Scan for the cell matching the given text and deliver its [X, Y] coordinate at center. 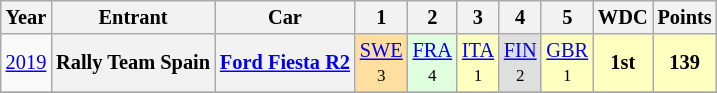
ITA1 [478, 63]
1 [382, 17]
Car [285, 17]
4 [520, 17]
FRA4 [432, 63]
WDC [623, 17]
Rally Team Spain [133, 63]
FIN2 [520, 63]
3 [478, 17]
2 [432, 17]
SWE3 [382, 63]
2019 [26, 63]
Entrant [133, 17]
Points [685, 17]
5 [567, 17]
1st [623, 63]
Year [26, 17]
139 [685, 63]
Ford Fiesta R2 [285, 63]
GBR1 [567, 63]
